Find where the given text appears and provide that cell's center as [X, Y] coordinate. 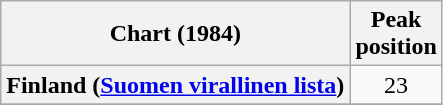
Peakposition [396, 34]
23 [396, 85]
Chart (1984) [176, 34]
Finland (Suomen virallinen lista) [176, 85]
